Find where the given text appears and provide that cell's center as [X, Y] coordinate. 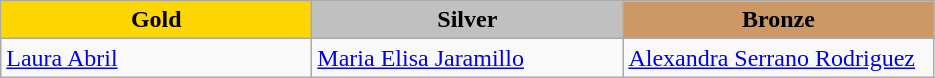
Alexandra Serrano Rodriguez [778, 58]
Silver [468, 20]
Laura Abril [156, 58]
Gold [156, 20]
Maria Elisa Jaramillo [468, 58]
Bronze [778, 20]
